From the cell containing the given text, extract its center point as [X, Y] coordinate. 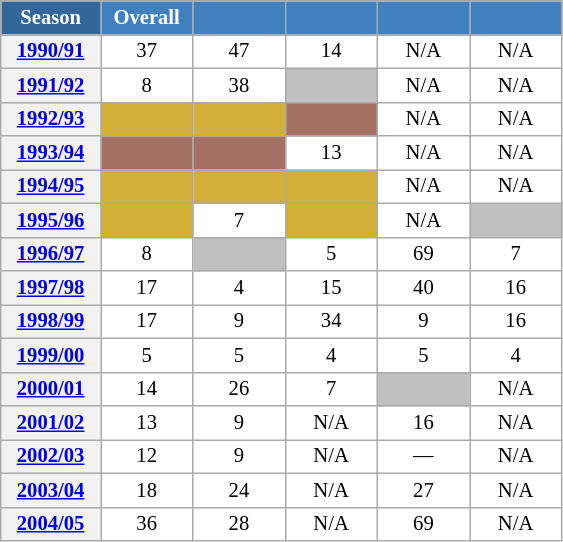
2000/01 [51, 389]
1999/00 [51, 355]
28 [239, 524]
Season [51, 17]
12 [146, 456]
40 [423, 287]
24 [239, 490]
1994/95 [51, 186]
2003/04 [51, 490]
26 [239, 389]
37 [146, 51]
1993/94 [51, 153]
27 [423, 490]
38 [239, 85]
— [423, 456]
2004/05 [51, 524]
Overall [146, 17]
2002/03 [51, 456]
2001/02 [51, 423]
1990/91 [51, 51]
1998/99 [51, 321]
1992/93 [51, 119]
15 [331, 287]
1997/98 [51, 287]
1995/96 [51, 220]
47 [239, 51]
1991/92 [51, 85]
34 [331, 321]
18 [146, 490]
1996/97 [51, 254]
36 [146, 524]
